Locate the cell with the specified text and output its [x, y] center coordinate. 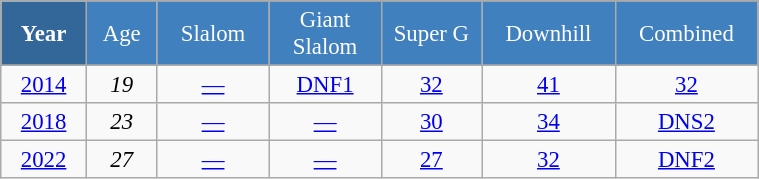
23 [122, 122]
Super G [432, 34]
30 [432, 122]
GiantSlalom [325, 34]
Year [44, 34]
34 [549, 122]
2022 [44, 160]
Downhill [549, 34]
2014 [44, 85]
DNF2 [686, 160]
Combined [686, 34]
2018 [44, 122]
Age [122, 34]
Slalom [213, 34]
19 [122, 85]
DNS2 [686, 122]
DNF1 [325, 85]
41 [549, 85]
